Scan for the cell matching the given text and deliver its (X, Y) coordinate at center. 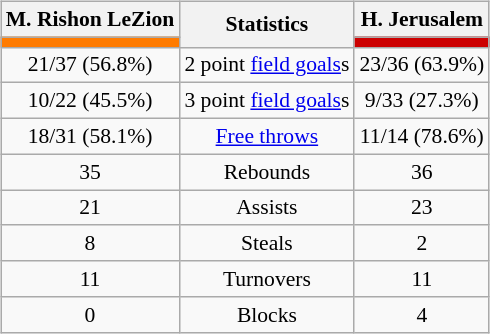
3 point field goalss (266, 101)
2 point field goalss (266, 65)
Assists (266, 208)
Turnovers (266, 279)
H. Jerusalem (422, 19)
M. Rishon LeZion (90, 19)
2 (422, 243)
21 (90, 208)
36 (422, 172)
8 (90, 243)
21/37 (56.8%) (90, 65)
Free throws (266, 136)
18/31 (58.1%) (90, 136)
23/36 (63.9%) (422, 65)
Blocks (266, 314)
4 (422, 314)
Statistics (266, 24)
9/33 (27.3%) (422, 101)
11/14 (78.6%) (422, 136)
35 (90, 172)
Steals (266, 243)
10/22 (45.5%) (90, 101)
23 (422, 208)
Rebounds (266, 172)
0 (90, 314)
